Return (x, y) of the center of cell containing provided text 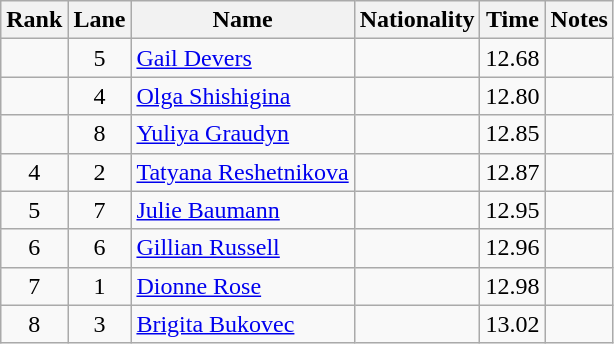
Dionne Rose (242, 286)
12.98 (512, 286)
Lane (100, 20)
Olga Shishigina (242, 96)
1 (100, 286)
12.96 (512, 248)
Julie Baumann (242, 210)
12.80 (512, 96)
12.87 (512, 172)
Name (242, 20)
Notes (579, 20)
Nationality (417, 20)
Time (512, 20)
3 (100, 324)
13.02 (512, 324)
12.95 (512, 210)
Gillian Russell (242, 248)
Brigita Bukovec (242, 324)
Tatyana Reshetnikova (242, 172)
12.68 (512, 58)
Yuliya Graudyn (242, 134)
Gail Devers (242, 58)
Rank (34, 20)
12.85 (512, 134)
2 (100, 172)
